Output the (x, y) coordinate of the center of the cell containing the given text.  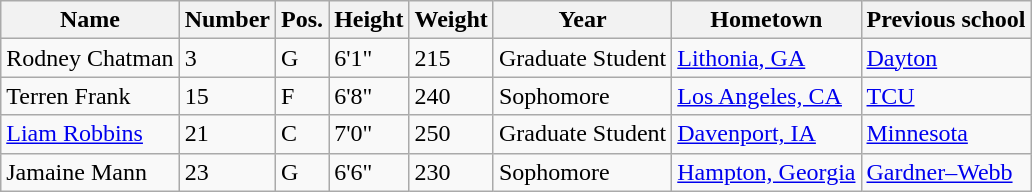
F (302, 96)
Year (582, 20)
Hometown (766, 20)
6'8" (369, 96)
15 (227, 96)
6'6" (369, 172)
3 (227, 58)
Los Angeles, CA (766, 96)
Liam Robbins (90, 134)
Name (90, 20)
Number (227, 20)
240 (451, 96)
7'0" (369, 134)
Previous school (946, 20)
Hampton, Georgia (766, 172)
Davenport, IA (766, 134)
Minnesota (946, 134)
230 (451, 172)
Dayton (946, 58)
Pos. (302, 20)
Height (369, 20)
250 (451, 134)
C (302, 134)
Rodney Chatman (90, 58)
23 (227, 172)
21 (227, 134)
Jamaine Mann (90, 172)
6'1" (369, 58)
Gardner–Webb (946, 172)
215 (451, 58)
Weight (451, 20)
Lithonia, GA (766, 58)
Terren Frank (90, 96)
TCU (946, 96)
